Search for the cell housing the specified text and yield its (x, y) center coordinate. 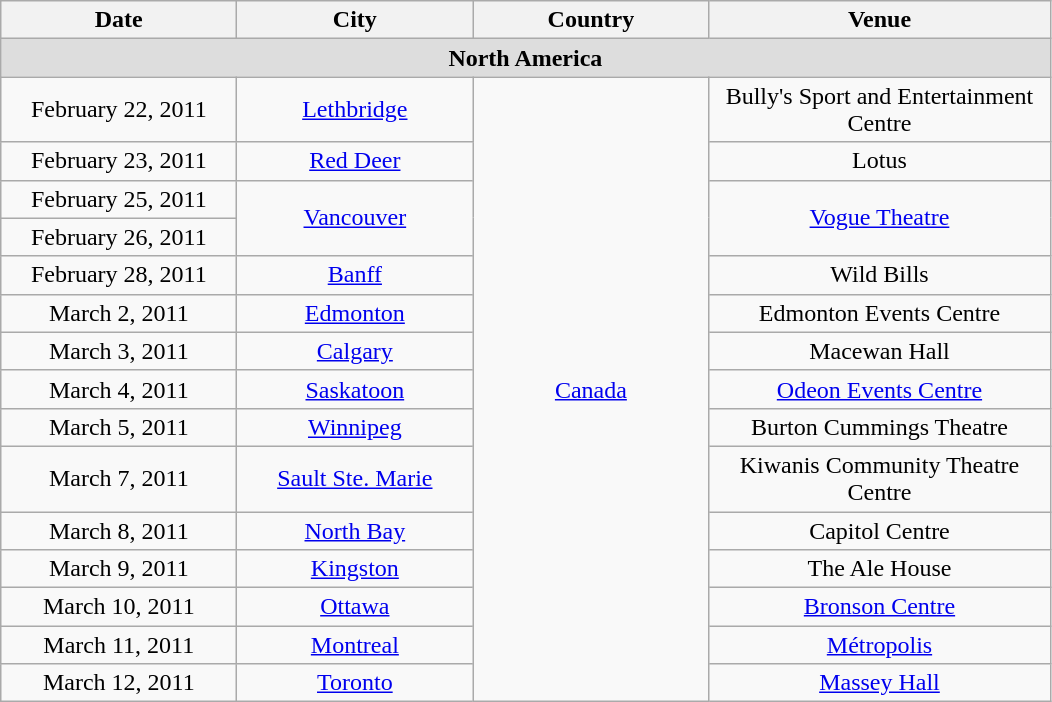
Capitol Centre (880, 531)
March 2, 2011 (119, 313)
Edmonton (355, 313)
February 26, 2011 (119, 237)
The Ale House (880, 569)
February 28, 2011 (119, 275)
Lotus (880, 161)
Venue (880, 20)
March 4, 2011 (119, 389)
March 3, 2011 (119, 351)
Macewan Hall (880, 351)
Wild Bills (880, 275)
Montreal (355, 645)
February 25, 2011 (119, 199)
Vancouver (355, 218)
March 5, 2011 (119, 427)
March 8, 2011 (119, 531)
Saskatoon (355, 389)
Kingston (355, 569)
Toronto (355, 683)
City (355, 20)
Kiwanis Community Theatre Centre (880, 478)
Calgary (355, 351)
Edmonton Events Centre (880, 313)
Country (591, 20)
Winnipeg (355, 427)
Vogue Theatre (880, 218)
Bully's Sport and Entertainment Centre (880, 110)
March 9, 2011 (119, 569)
North Bay (355, 531)
March 11, 2011 (119, 645)
Métropolis (880, 645)
March 10, 2011 (119, 607)
North America (526, 58)
Banff (355, 275)
Lethbridge (355, 110)
March 12, 2011 (119, 683)
Canada (591, 390)
Ottawa (355, 607)
Massey Hall (880, 683)
Date (119, 20)
February 23, 2011 (119, 161)
Burton Cummings Theatre (880, 427)
February 22, 2011 (119, 110)
Bronson Centre (880, 607)
Odeon Events Centre (880, 389)
March 7, 2011 (119, 478)
Sault Ste. Marie (355, 478)
Red Deer (355, 161)
